Return the [X, Y] coordinate for the center point of the cell that contains the specified text.  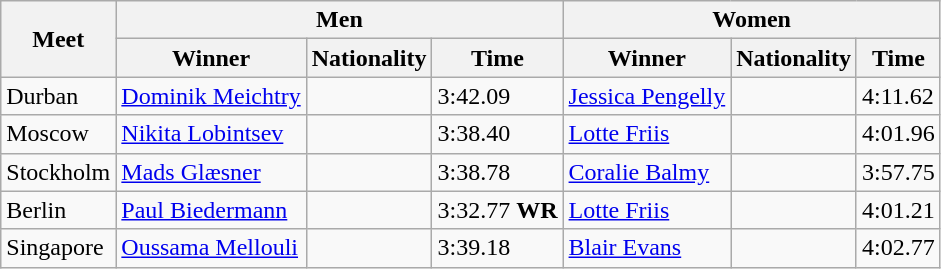
Nikita Lobintsev [211, 134]
Stockholm [58, 172]
4:11.62 [898, 96]
3:38.78 [498, 172]
Women [752, 20]
3:39.18 [498, 248]
Durban [58, 96]
Oussama Mellouli [211, 248]
3:57.75 [898, 172]
4:01.96 [898, 134]
Jessica Pengelly [647, 96]
Paul Biedermann [211, 210]
3:42.09 [498, 96]
4:01.21 [898, 210]
Berlin [58, 210]
3:32.77 WR [498, 210]
Coralie Balmy [647, 172]
Dominik Meichtry [211, 96]
Mads Glæsner [211, 172]
Meet [58, 39]
Men [340, 20]
Moscow [58, 134]
4:02.77 [898, 248]
Blair Evans [647, 248]
Singapore [58, 248]
3:38.40 [498, 134]
